Search for the cell housing the specified text and yield its [x, y] center coordinate. 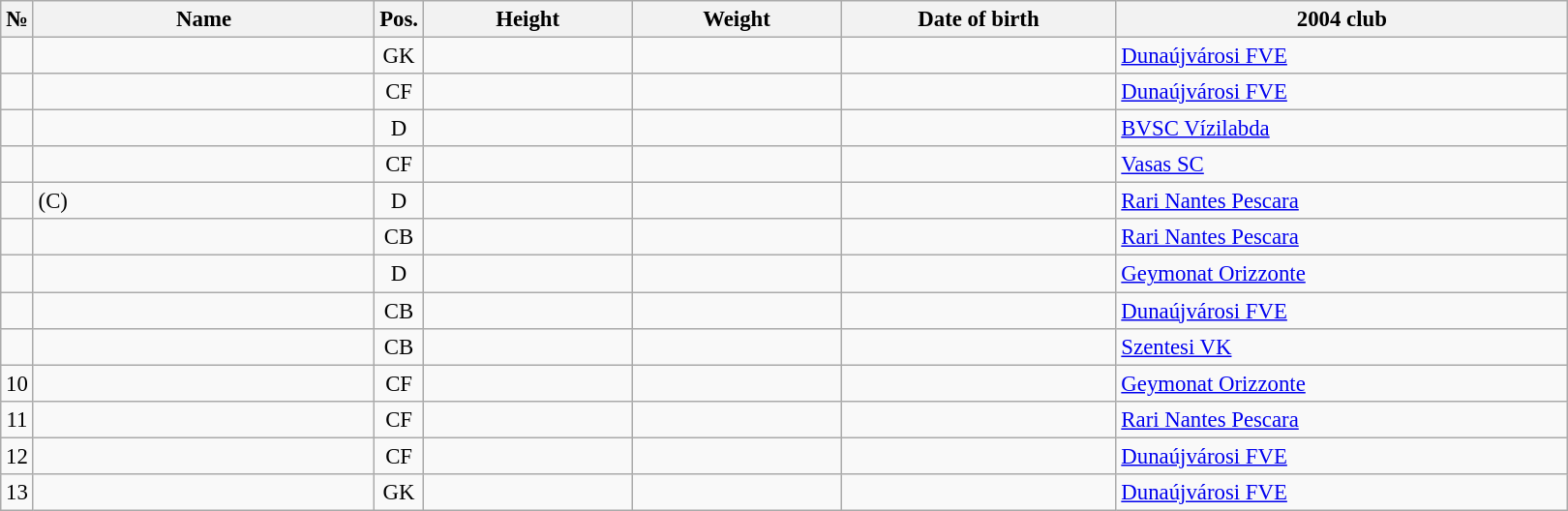
Vasas SC [1342, 165]
12 [17, 456]
Date of birth [979, 19]
Szentesi VK [1342, 346]
13 [17, 493]
10 [17, 383]
(C) [203, 201]
2004 club [1342, 19]
BVSC Vízilabda [1342, 129]
Height [528, 19]
Name [203, 19]
№ [17, 19]
11 [17, 419]
Weight [737, 19]
Pos. [399, 19]
